From the cell containing the given text, extract its center point as [X, Y] coordinate. 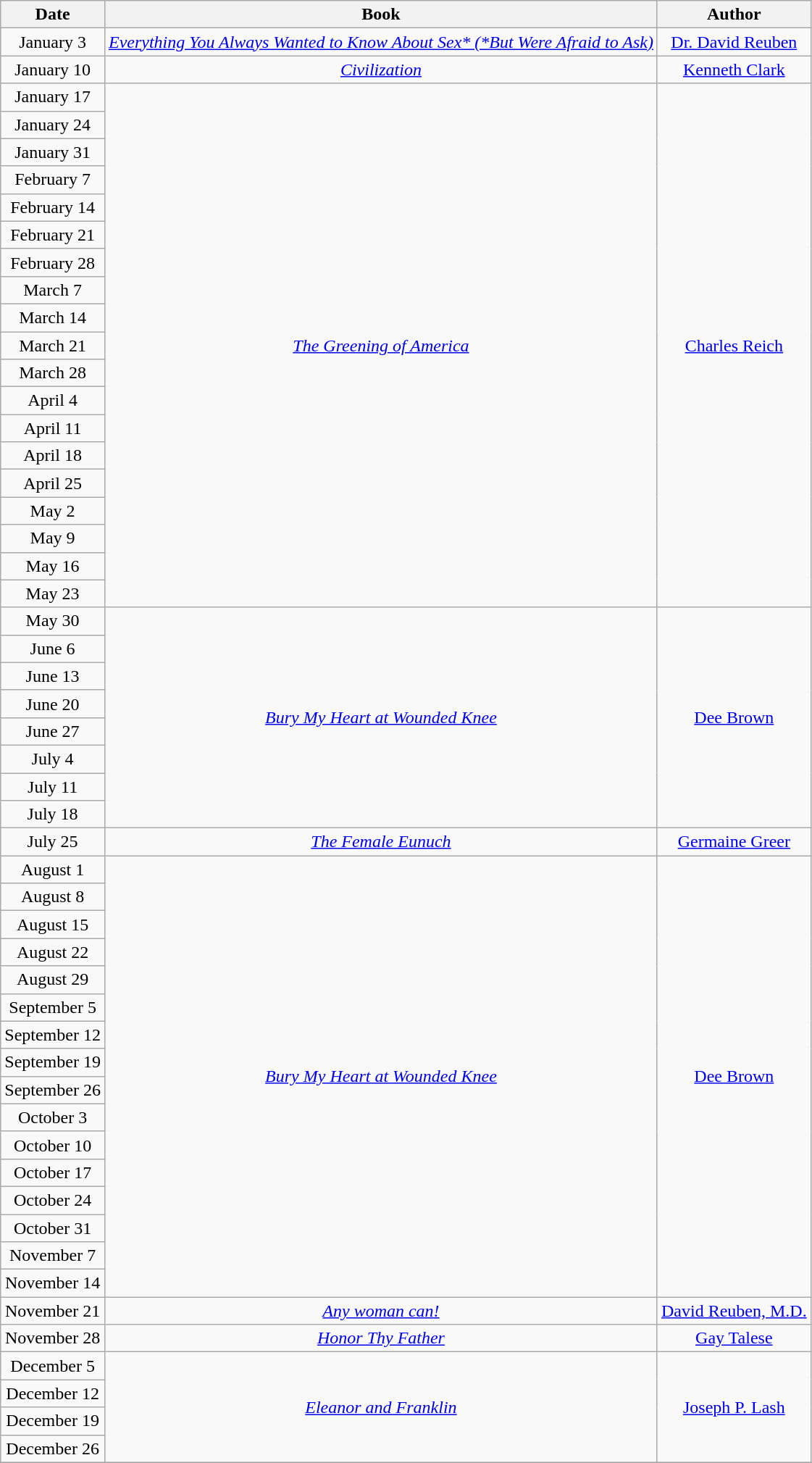
David Reuben, M.D. [734, 1311]
Germaine Greer [734, 842]
February 7 [53, 180]
May 30 [53, 621]
January 31 [53, 152]
March 28 [53, 373]
July 25 [53, 842]
Author [734, 14]
December 26 [53, 1449]
October 3 [53, 1117]
Gay Talese [734, 1338]
September 12 [53, 1035]
January 10 [53, 70]
Everything You Always Wanted to Know About Sex* (*But Were Afraid to Ask) [381, 42]
June 13 [53, 676]
Book [381, 14]
January 24 [53, 125]
April 11 [53, 428]
May 2 [53, 511]
July 4 [53, 759]
January 3 [53, 42]
Kenneth Clark [734, 70]
May 16 [53, 566]
April 25 [53, 483]
August 1 [53, 870]
August 29 [53, 980]
October 31 [53, 1228]
July 18 [53, 814]
The Greening of America [381, 345]
November 21 [53, 1311]
June 6 [53, 649]
June 20 [53, 704]
Joseph P. Lash [734, 1407]
Charles Reich [734, 345]
January 17 [53, 97]
April 4 [53, 401]
September 26 [53, 1090]
March 14 [53, 317]
August 8 [53, 897]
Civilization [381, 70]
December 5 [53, 1366]
May 9 [53, 538]
The Female Eunuch [381, 842]
May 23 [53, 593]
September 19 [53, 1062]
February 28 [53, 262]
September 5 [53, 1007]
August 22 [53, 952]
July 11 [53, 786]
March 21 [53, 346]
Eleanor and Franklin [381, 1407]
November 7 [53, 1256]
April 18 [53, 456]
Date [53, 14]
February 21 [53, 235]
November 28 [53, 1338]
October 24 [53, 1200]
June 27 [53, 731]
August 15 [53, 925]
December 12 [53, 1393]
March 7 [53, 290]
October 10 [53, 1145]
February 14 [53, 207]
October 17 [53, 1172]
December 19 [53, 1421]
Any woman can! [381, 1311]
Honor Thy Father [381, 1338]
November 14 [53, 1283]
Dr. David Reuben [734, 42]
